Return (x, y) of the center of cell containing provided text 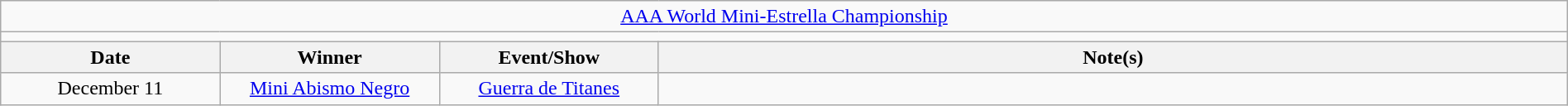
Date (111, 57)
Event/Show (549, 57)
Note(s) (1113, 57)
AAA World Mini-Estrella Championship (784, 17)
December 11 (111, 89)
Winner (329, 57)
Mini Abismo Negro (329, 89)
Guerra de Titanes (549, 89)
